Determine the [x, y] coordinate at the center of the cell enclosing the given text.  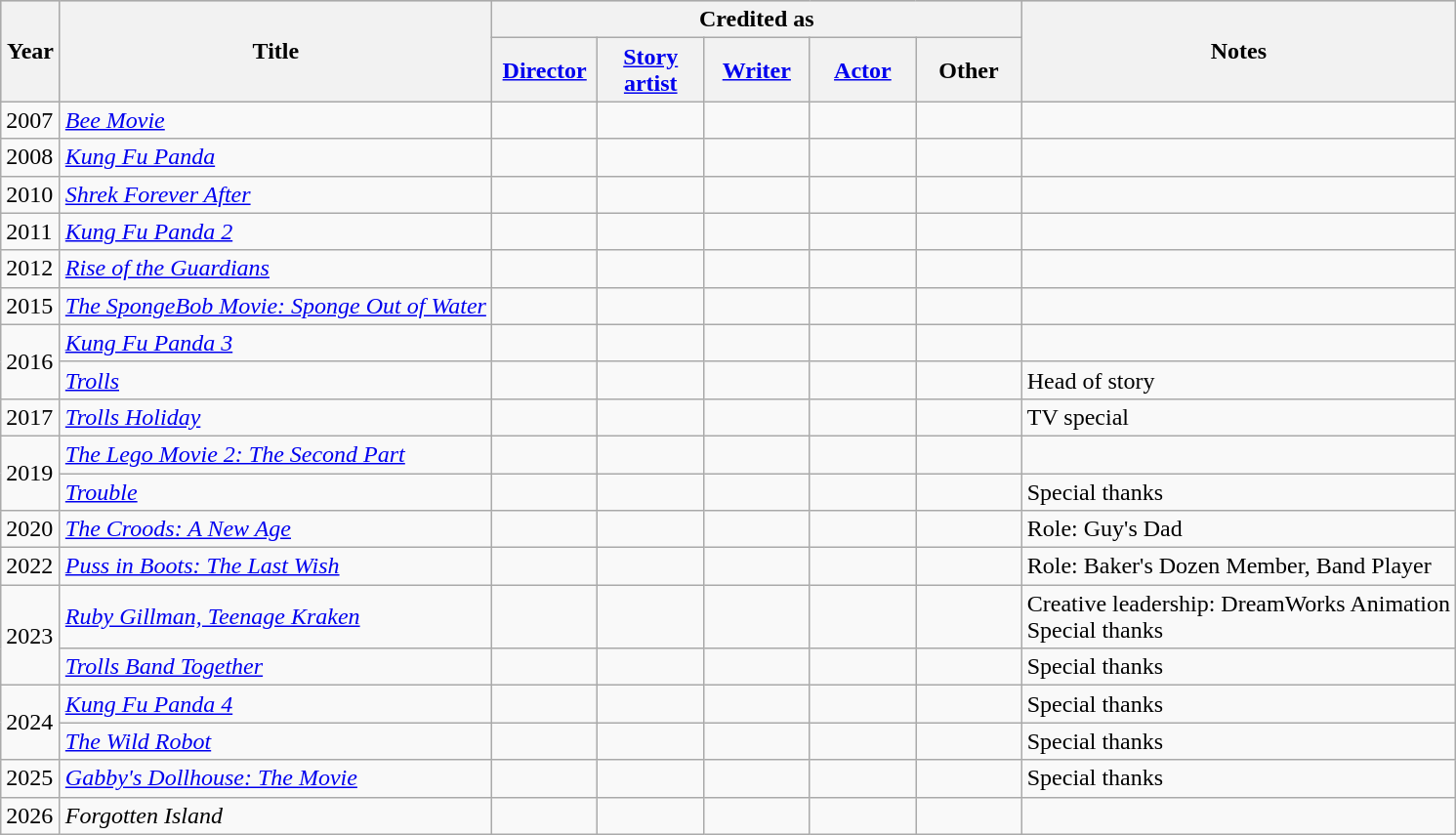
2015 [31, 306]
The SpongeBob Movie: Sponge Out of Water [275, 306]
2017 [31, 417]
Shrek Forever After [275, 194]
Kung Fu Panda [275, 157]
Kung Fu Panda 4 [275, 704]
Trouble [275, 491]
Other [969, 70]
Head of story [1238, 380]
Actor [863, 70]
2007 [31, 120]
2012 [31, 269]
2026 [31, 815]
Trolls [275, 380]
Ruby Gillman, Teenage Kraken [275, 617]
2023 [31, 635]
Role: Baker's Dozen Member, Band Player [1238, 566]
Trolls Band Together [275, 667]
Title [275, 51]
2025 [31, 778]
2020 [31, 529]
The Wild Robot [275, 741]
2016 [31, 361]
Writer [758, 70]
Trolls Holiday [275, 417]
Gabby's Dollhouse: The Movie [275, 778]
Bee Movie [275, 120]
Kung Fu Panda 2 [275, 231]
The Croods: A New Age [275, 529]
2024 [31, 723]
Story artist [650, 70]
Rise of the Guardians [275, 269]
Director [545, 70]
Kung Fu Panda 3 [275, 343]
Forgotten Island [275, 815]
2022 [31, 566]
TV special [1238, 417]
Notes [1238, 51]
Credited as [756, 20]
Creative leadership: DreamWorks AnimationSpecial thanks [1238, 617]
Puss in Boots: The Last Wish [275, 566]
Year [31, 51]
2011 [31, 231]
2019 [31, 473]
The Lego Movie 2: The Second Part [275, 454]
Role: Guy's Dad [1238, 529]
2008 [31, 157]
2010 [31, 194]
